Extract the (x, y) coordinate from the center of the cell holding the provided text.  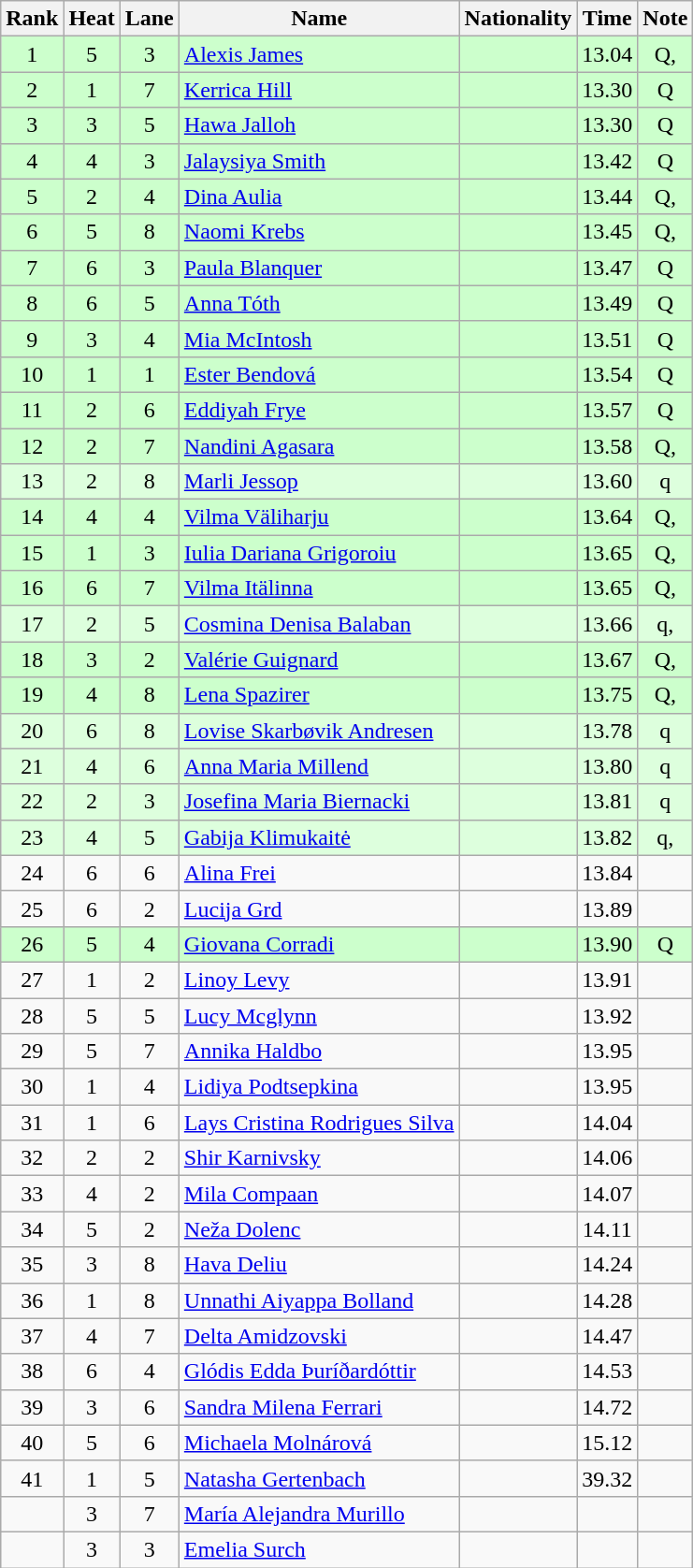
14.24 (608, 1265)
Glódis Edda Þuríðardóttir (319, 1372)
Giovana Corradi (319, 944)
Lays Cristina Rodrigues Silva (319, 1123)
13.91 (608, 980)
María Alejandra Murillo (319, 1514)
14.06 (608, 1158)
Lovise Skarbøvik Andresen (319, 731)
Lena Spazirer (319, 695)
14.11 (608, 1229)
26 (32, 944)
40 (32, 1443)
13.04 (608, 54)
41 (32, 1478)
Valérie Guignard (319, 660)
13.49 (608, 303)
13.78 (608, 731)
13.66 (608, 624)
13.75 (608, 695)
13.42 (608, 161)
14.07 (608, 1194)
Linoy Levy (319, 980)
11 (32, 410)
Marli Jessop (319, 482)
Ester Bendová (319, 374)
13.45 (608, 232)
Hava Deliu (319, 1265)
18 (32, 660)
21 (32, 766)
13.64 (608, 517)
Alexis James (319, 54)
13.47 (608, 268)
14.04 (608, 1123)
13 (32, 482)
13.81 (608, 802)
Paula Blanquer (319, 268)
27 (32, 980)
13.82 (608, 837)
Michaela Molnárová (319, 1443)
Alina Frei (319, 873)
13.57 (608, 410)
Name (319, 19)
30 (32, 1087)
Eddiyah Frye (319, 410)
13.60 (608, 482)
22 (32, 802)
Nandini Agasara (319, 446)
Annika Haldbo (319, 1052)
34 (32, 1229)
14.72 (608, 1407)
39.32 (608, 1478)
38 (32, 1372)
Anna Maria Millend (319, 766)
Vilma Itälinna (319, 588)
31 (32, 1123)
Shir Karnivsky (319, 1158)
17 (32, 624)
Unnathi Aiyappa Bolland (319, 1300)
Lucy Mcglynn (319, 1015)
Naomi Krebs (319, 232)
13.51 (608, 339)
13.80 (608, 766)
Heat (92, 19)
13.67 (608, 660)
Delta Amidzovski (319, 1336)
25 (32, 908)
12 (32, 446)
14.53 (608, 1372)
Mia McIntosh (319, 339)
13.92 (608, 1015)
39 (32, 1407)
Hawa Jalloh (319, 125)
Lidiya Podtsepkina (319, 1087)
13.84 (608, 873)
35 (32, 1265)
Josefina Maria Biernacki (319, 802)
32 (32, 1158)
Iulia Dariana Grigoroiu (319, 553)
13.90 (608, 944)
24 (32, 873)
13.54 (608, 374)
Sandra Milena Ferrari (319, 1407)
Rank (32, 19)
Anna Tóth (319, 303)
23 (32, 837)
16 (32, 588)
Vilma Väliharju (319, 517)
13.58 (608, 446)
13.89 (608, 908)
14.28 (608, 1300)
Lane (150, 19)
Cosmina Denisa Balaban (319, 624)
Natasha Gertenbach (319, 1478)
10 (32, 374)
Emelia Surch (319, 1549)
36 (32, 1300)
13.44 (608, 196)
20 (32, 731)
Gabija Klimukaitė (319, 837)
Mila Compaan (319, 1194)
Neža Dolenc (319, 1229)
Jalaysiya Smith (319, 161)
Dina Aulia (319, 196)
15.12 (608, 1443)
Lucija Grd (319, 908)
15 (32, 553)
33 (32, 1194)
29 (32, 1052)
Nationality (518, 19)
Note (666, 19)
14.47 (608, 1336)
28 (32, 1015)
14 (32, 517)
19 (32, 695)
Kerrica Hill (319, 90)
Time (608, 19)
37 (32, 1336)
9 (32, 339)
